Find where the given text appears and provide that cell's center as (X, Y) coordinate. 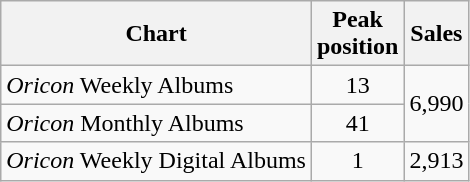
6,990 (436, 104)
1 (357, 161)
Oricon Weekly Albums (156, 85)
41 (357, 123)
Chart (156, 34)
13 (357, 85)
Oricon Monthly Albums (156, 123)
2,913 (436, 161)
Sales (436, 34)
Peakposition (357, 34)
Oricon Weekly Digital Albums (156, 161)
